Output the (X, Y) coordinate of the center of the cell containing the given text.  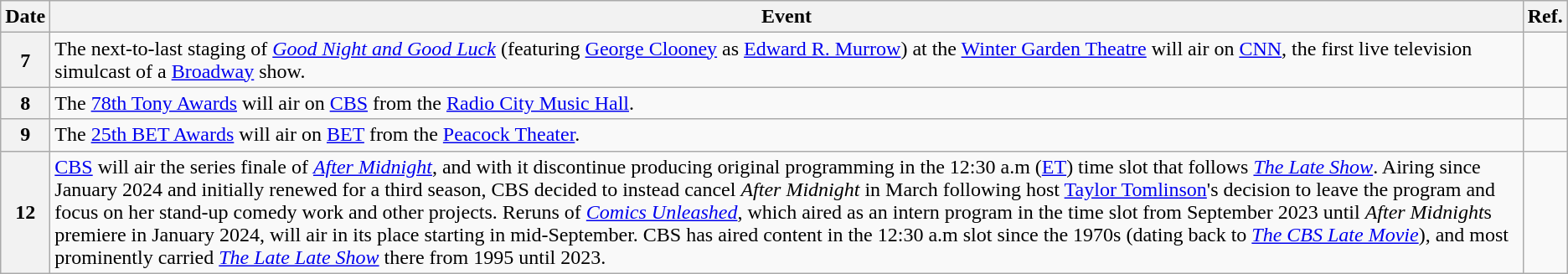
9 (25, 135)
Ref. (1545, 17)
The 25th BET Awards will air on BET from the Peacock Theater. (787, 135)
Date (25, 17)
12 (25, 212)
8 (25, 103)
The 78th Tony Awards will air on CBS from the Radio City Music Hall. (787, 103)
7 (25, 60)
Event (787, 17)
